Scan for the cell matching the given text and deliver its (X, Y) coordinate at center. 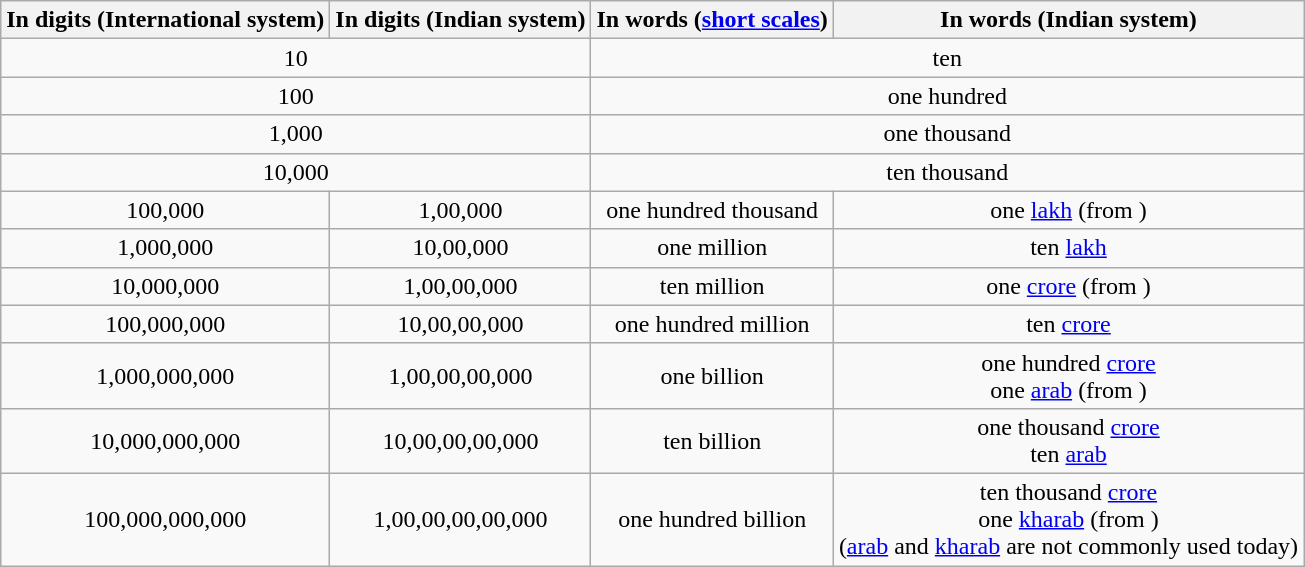
one hundred million (712, 324)
one hundred croreone arab (from ) (1068, 376)
1,000,000 (166, 248)
1,00,00,00,00,000 (460, 519)
ten lakh (1068, 248)
one hundred (948, 96)
100,000,000 (166, 324)
one hundred thousand (712, 210)
100,000 (166, 210)
one thousand (948, 134)
ten thousand (948, 172)
one billion (712, 376)
10,00,00,000 (460, 324)
1,00,00,000 (460, 286)
100,000,000,000 (166, 519)
one million (712, 248)
100 (296, 96)
10,000 (296, 172)
one thousand croreten arab (1068, 440)
ten thousand croreone kharab (from )(arab and kharab are not commonly used today) (1068, 519)
10,000,000,000 (166, 440)
In words (short scales) (712, 20)
1,00,00,00,000 (460, 376)
ten crore (1068, 324)
ten billion (712, 440)
10,00,00,00,000 (460, 440)
10 (296, 58)
10,00,000 (460, 248)
In words (Indian system) (1068, 20)
1,00,000 (460, 210)
In digits (International system) (166, 20)
one hundred billion (712, 519)
one crore (from ) (1068, 286)
10,000,000 (166, 286)
ten million (712, 286)
1,000,000,000 (166, 376)
1,000 (296, 134)
one lakh (from ) (1068, 210)
ten (948, 58)
In digits (Indian system) (460, 20)
